From the cell containing the given text, extract its center point as [x, y] coordinate. 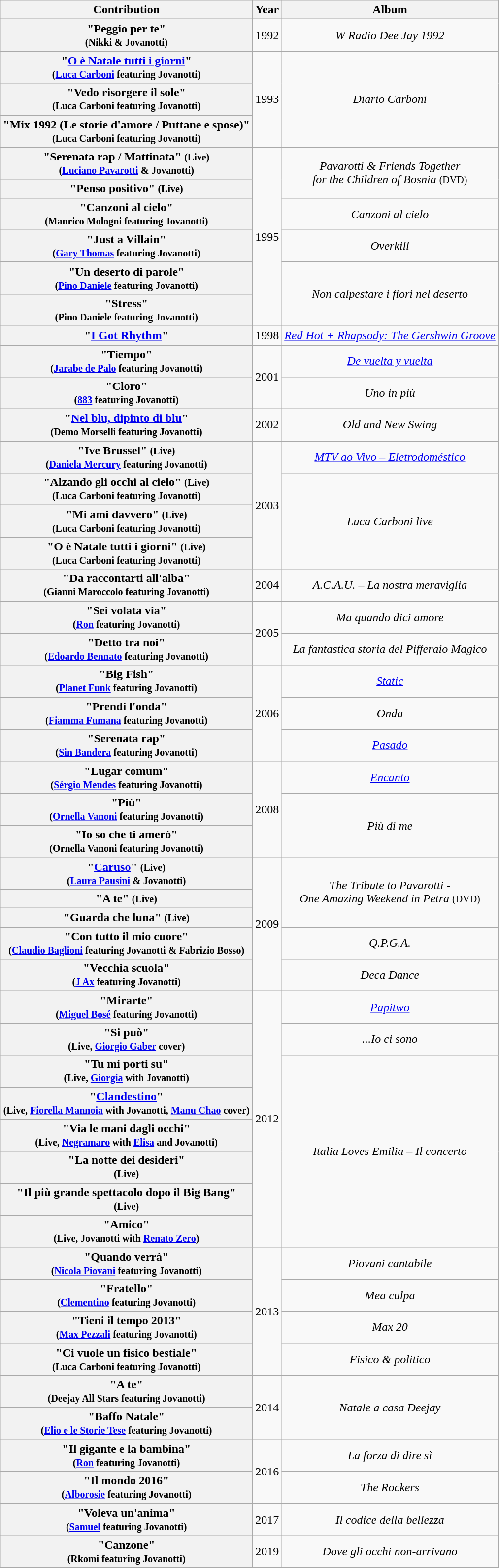
2003 [267, 505]
A.C.A.U. – La nostra meraviglia [390, 585]
"Prendi l'onda"(Fiamma Fumana featuring Jovanotti) [127, 713]
The Tribute to Pavarotti -One Amazing Weekend in Petra (DVD) [390, 892]
2014 [267, 1408]
Papitwo [390, 1007]
2017 [267, 1519]
The Rockers [390, 1488]
De vuelta y vuelta [390, 360]
"Ive Brussel" (Live)(Daniela Mercury featuring Jovanotti) [127, 457]
"Vedo risorgere il sole"(Luca Carboni featuring Jovanotti) [127, 99]
Non calpestare i fiori nel deserto [390, 294]
"Via le mani dagli occhi"(Live, Negramaro with Elisa and Jovanotti) [127, 1135]
Canzoni al cielo [390, 214]
Uno in più [390, 393]
"Quando verrà"(Nicola Piovani featuring Jovanotti) [127, 1263]
"Cloro"(883 featuring Jovanotti) [127, 393]
"Fratello"(Clementino featuring Jovanotti) [127, 1295]
Year [267, 10]
2013 [267, 1311]
"Canzoni al cielo"(Manrico Mologni featuring Jovanotti) [127, 214]
Onda [390, 713]
"Il gigante e la bambina"(Ron featuring Jovanotti) [127, 1455]
"Ci vuole un fisico bestiale"(Luca Carboni featuring Jovanotti) [127, 1359]
La fantastica storia del Pifferaio Magico [390, 649]
"Baffo Natale"(Elio e le Storie Tese featuring Jovanotti) [127, 1424]
Red Hot + Rhapsody: The Gershwin Groove [390, 335]
2008 [267, 809]
"Si può"(Live, Giorgio Gaber cover) [127, 1039]
Max 20 [390, 1327]
"Più"(Ornella Vanoni featuring Jovanotti) [127, 809]
"Caruso" (Live)(Laura Pausini & Jovanotti) [127, 873]
"Mix 1992 (Le storie d'amore / Puttane e spose)"(Luca Carboni featuring Jovanotti) [127, 131]
"Con tutto il mio cuore"(Claudio Baglioni featuring Jovanotti & Fabrizio Bosso) [127, 943]
La forza di dire sì [390, 1455]
2016 [267, 1472]
"Clandestino"(Live, Fiorella Mannoia with Jovanotti, Manu Chao cover) [127, 1103]
Diario Carboni [390, 99]
"O è Natale tutti i giorni" (Live)(Luca Carboni featuring Jovanotti) [127, 553]
Dove gli occhi non-arrivano [390, 1552]
1993 [267, 99]
"La notte dei desideri"(Live) [127, 1167]
"Stress"(Pino Daniele featuring Jovanotti) [127, 310]
Luca Carboni live [390, 521]
Deca Dance [390, 975]
"Voleva un'anima"(Samuel featuring Jovanotti) [127, 1519]
2002 [267, 425]
"Serenata rap / Mattinata" (Live)(Luciano Pavarotti & Jovanotti) [127, 163]
"Nel blu, dipinto di blu"(Demo Morselli featuring Jovanotti) [127, 425]
MTV ao Vivo – Eletrodoméstico [390, 457]
Album [390, 10]
"Io so che ti amerò"(Ornella Vanoni featuring Jovanotti) [127, 841]
Il codice della bellezza [390, 1519]
2004 [267, 585]
"Tu mi porti su"(Live, Giorgia with Jovanotti) [127, 1071]
...Io ci sono [390, 1039]
"Peggio per te"(Nikki & Jovanotti) [127, 35]
Old and New Swing [390, 425]
Pasado [390, 745]
"Mirarte"(Miguel Bosé featuring Jovanotti) [127, 1007]
1992 [267, 35]
1995 [267, 236]
"Just a Villain"(Gary Thomas featuring Jovanotti) [127, 246]
"A te" (Live) [127, 899]
Più di me [390, 825]
1998 [267, 335]
"Un deserto di parole"(Pino Daniele featuring Jovanotti) [127, 278]
"Big Fish"(Planet Funk featuring Jovanotti) [127, 681]
"Serenata rap"(Sin Bandera featuring Jovanotti) [127, 745]
"Mi ami davvero" (Live)(Luca Carboni featuring Jovanotti) [127, 521]
"Amico"(Live, Jovanotti with Renato Zero) [127, 1231]
Contribution [127, 10]
"A te"(Deejay All Stars featuring Jovanotti) [127, 1391]
2019 [267, 1552]
"Tieni il tempo 2013"(Max Pezzali featuring Jovanotti) [127, 1327]
"Lugar comum"(Sérgio Mendes featuring Jovanotti) [127, 777]
"Il mondo 2016"(Alborosie featuring Jovanotti) [127, 1488]
"O è Natale tutti i giorni"(Luca Carboni featuring Jovanotti) [127, 67]
"Guarda che luna" (Live) [127, 918]
"Penso positivo" (Live) [127, 189]
"Da raccontarti all'alba"(Gianni Maroccolo featuring Jovanotti) [127, 585]
"Canzone"(Rkomi featuring Jovanotti) [127, 1552]
2012 [267, 1119]
Mea culpa [390, 1295]
"Alzando gli occhi al cielo" (Live)(Luca Carboni featuring Jovanotti) [127, 489]
Italia Loves Emilia – Il concerto [390, 1151]
2005 [267, 633]
"I Got Rhythm" [127, 335]
"Tiempo"(Jarabe de Palo featuring Jovanotti) [127, 360]
"Vecchia scuola"(J Ax featuring Jovanotti) [127, 975]
Fisico & politico [390, 1359]
Pavarotti & Friends Togetherfor the Children of Bosnia (DVD) [390, 172]
Static [390, 681]
Overkill [390, 246]
"Detto tra noi"(Edoardo Bennato featuring Jovanotti) [127, 649]
2009 [267, 925]
Natale a casa Deejay [390, 1408]
2001 [267, 377]
W Radio Dee Jay 1992 [390, 35]
"Sei volata via"(Ron featuring Jovanotti) [127, 617]
Ma quando dici amore [390, 617]
Piovani cantabile [390, 1263]
Encanto [390, 777]
Q.P.G.A. [390, 943]
"Il più grande spettacolo dopo il Big Bang"(Live) [127, 1199]
2006 [267, 713]
